Scan for the cell matching the given text and deliver its [x, y] coordinate at center. 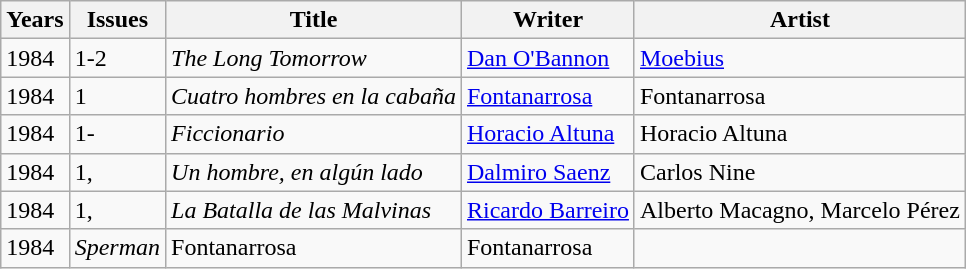
Sperman [117, 248]
1- [117, 134]
Artist [800, 20]
Dalmiro Saenz [548, 172]
1 [117, 96]
Writer [548, 20]
Years [35, 20]
Issues [117, 20]
1-2 [117, 58]
La Batalla de las Malvinas [314, 210]
Dan O'Bannon [548, 58]
Ricardo Barreiro [548, 210]
Ficcionario [314, 134]
Alberto Macagno, Marcelo Pérez [800, 210]
Carlos Nine [800, 172]
Title [314, 20]
Cuatro hombres en la cabaña [314, 96]
Un hombre, en algún lado [314, 172]
The Long Tomorrow [314, 58]
Moebius [800, 58]
